Detect which cell encompasses the target text, then output its (X, Y) center coordinate. 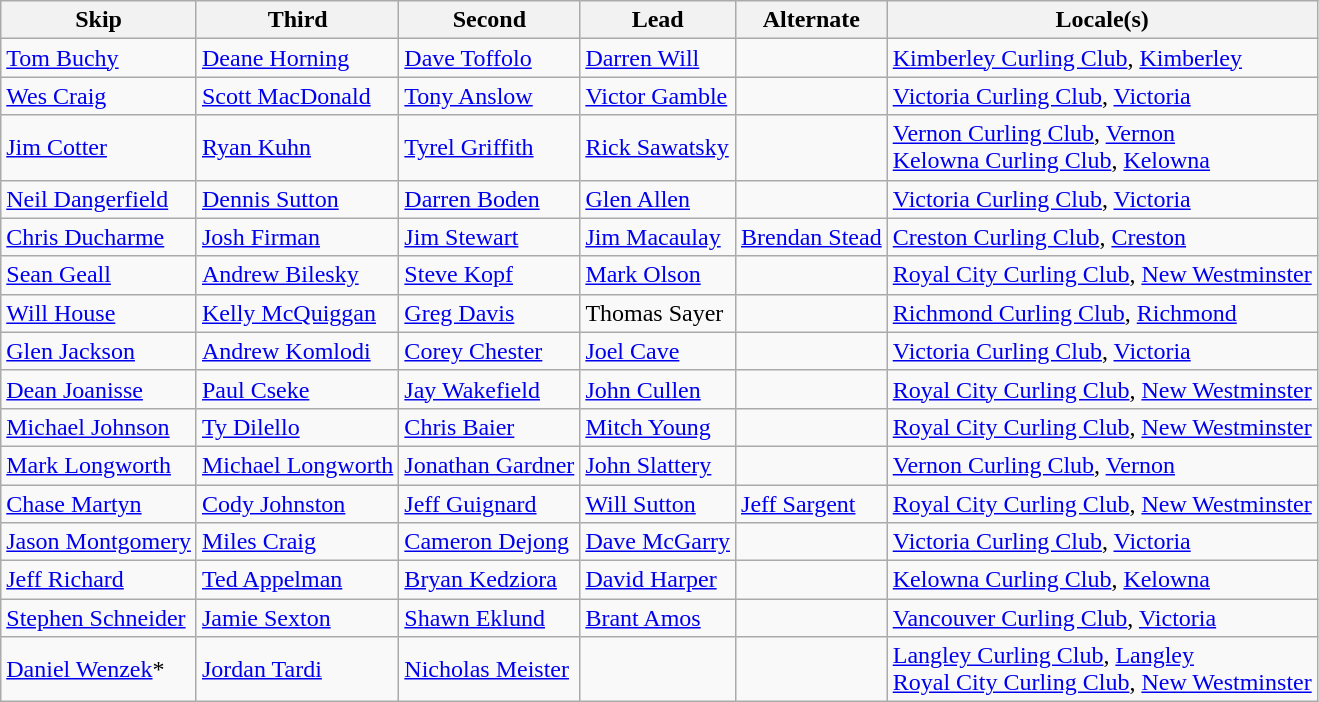
Mark Longworth (99, 465)
Scott MacDonald (297, 96)
Darren Boden (490, 199)
Richmond Curling Club, Richmond (1102, 313)
Josh Firman (297, 237)
Kimberley Curling Club, Kimberley (1102, 58)
Brendan Stead (812, 237)
Tom Buchy (99, 58)
Ted Appelman (297, 580)
Dennis Sutton (297, 199)
Alternate (812, 20)
Andrew Bilesky (297, 275)
Nicholas Meister (490, 670)
Cody Johnston (297, 503)
Jim Macaulay (658, 237)
Jamie Sexton (297, 618)
Creston Curling Club, Creston (1102, 237)
Bryan Kedziora (490, 580)
John Slattery (658, 465)
Michael Longworth (297, 465)
Langley Curling Club, Langley Royal City Curling Club, New Westminster (1102, 670)
Vancouver Curling Club, Victoria (1102, 618)
Ty Dilello (297, 427)
Lead (658, 20)
Deane Horning (297, 58)
Jeff Guignard (490, 503)
Jordan Tardi (297, 670)
Daniel Wenzek* (99, 670)
Jason Montgomery (99, 542)
Paul Cseke (297, 389)
Second (490, 20)
Darren Will (658, 58)
Vernon Curling Club, Vernon (1102, 465)
Joel Cave (658, 351)
Tyrel Griffith (490, 148)
Jeff Sargent (812, 503)
Cameron Dejong (490, 542)
Victor Gamble (658, 96)
Chase Martyn (99, 503)
Wes Craig (99, 96)
Tony Anslow (490, 96)
Corey Chester (490, 351)
Vernon Curling Club, Vernon Kelowna Curling Club, Kelowna (1102, 148)
Kelowna Curling Club, Kelowna (1102, 580)
Jonathan Gardner (490, 465)
Mark Olson (658, 275)
Miles Craig (297, 542)
Greg Davis (490, 313)
Glen Allen (658, 199)
Chris Ducharme (99, 237)
Glen Jackson (99, 351)
Third (297, 20)
Neil Dangerfield (99, 199)
David Harper (658, 580)
Mitch Young (658, 427)
Andrew Komlodi (297, 351)
Dean Joanisse (99, 389)
Skip (99, 20)
Jay Wakefield (490, 389)
Stephen Schneider (99, 618)
Thomas Sayer (658, 313)
Will Sutton (658, 503)
Brant Amos (658, 618)
Shawn Eklund (490, 618)
Locale(s) (1102, 20)
Chris Baier (490, 427)
Rick Sawatsky (658, 148)
Sean Geall (99, 275)
Will House (99, 313)
Ryan Kuhn (297, 148)
Jim Stewart (490, 237)
Jim Cotter (99, 148)
Michael Johnson (99, 427)
Kelly McQuiggan (297, 313)
Dave McGarry (658, 542)
John Cullen (658, 389)
Steve Kopf (490, 275)
Jeff Richard (99, 580)
Dave Toffolo (490, 58)
